For the text-containing cell, return its midpoint in [X, Y] coordinate format. 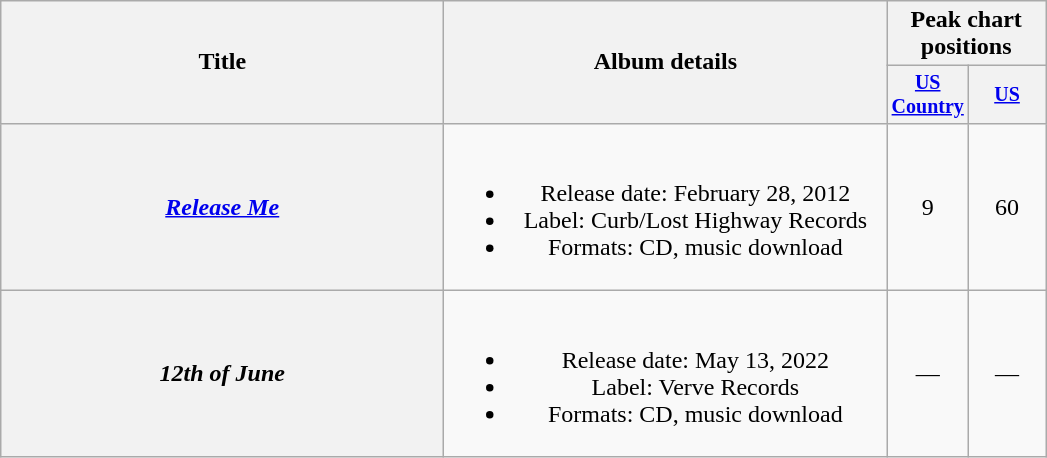
Title [222, 62]
US Country [928, 94]
60 [1008, 206]
12th of June [222, 374]
Release date: May 13, 2022Label: Verve RecordsFormats: CD, music download [666, 374]
9 [928, 206]
Release date: February 28, 2012Label: Curb/Lost Highway RecordsFormats: CD, music download [666, 206]
Peak chartpositions [966, 34]
US [1008, 94]
Release Me [222, 206]
Album details [666, 62]
